Locate the cell with the specified text and output its (X, Y) center coordinate. 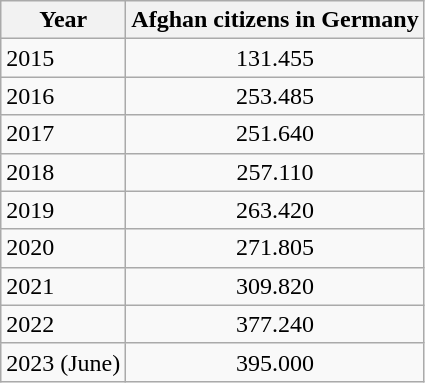
Year (64, 20)
2018 (64, 172)
2016 (64, 96)
253.485 (275, 96)
2021 (64, 286)
2022 (64, 324)
271.805 (275, 248)
2015 (64, 58)
251.640 (275, 134)
377.240 (275, 324)
2023 (June) (64, 362)
131.455 (275, 58)
257.110 (275, 172)
2017 (64, 134)
2019 (64, 210)
309.820 (275, 286)
263.420 (275, 210)
Afghan citizens in Germany (275, 20)
2020 (64, 248)
395.000 (275, 362)
